Detect which cell encompasses the target text, then output its [X, Y] center coordinate. 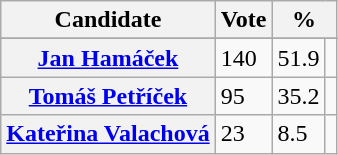
95 [244, 96]
23 [244, 134]
Vote [244, 20]
Jan Hamáček [108, 58]
8.5 [298, 134]
Kateřina Valachová [108, 134]
51.9 [298, 58]
35.2 [298, 96]
% [304, 20]
Tomáš Petříček [108, 96]
Candidate [108, 20]
140 [244, 58]
